Detect which cell encompasses the target text, then output its [x, y] center coordinate. 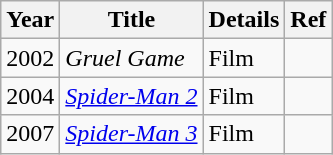
Spider-Man 2 [132, 96]
Details [244, 20]
2004 [30, 96]
2007 [30, 134]
Spider-Man 3 [132, 134]
Gruel Game [132, 58]
Title [132, 20]
Year [30, 20]
2002 [30, 58]
Ref [308, 20]
